Search for the cell housing the specified text and yield its (X, Y) center coordinate. 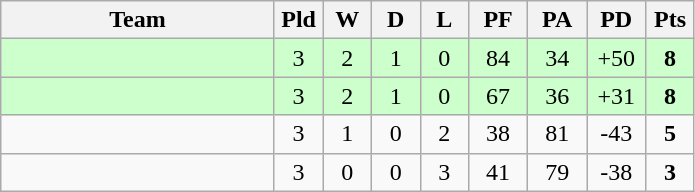
Pts (670, 20)
67 (498, 96)
-43 (616, 134)
81 (558, 134)
38 (498, 134)
W (348, 20)
PA (558, 20)
79 (558, 172)
+31 (616, 96)
Team (138, 20)
34 (558, 58)
+50 (616, 58)
D (396, 20)
41 (498, 172)
84 (498, 58)
L (444, 20)
36 (558, 96)
5 (670, 134)
PD (616, 20)
-38 (616, 172)
Pld (298, 20)
PF (498, 20)
